Find where the given text appears and provide that cell's center as (x, y) coordinate. 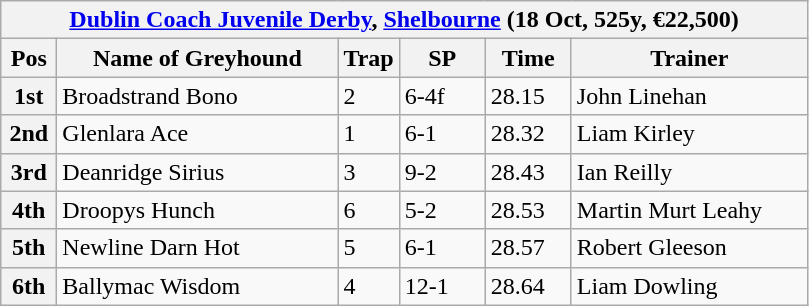
2nd (29, 134)
Glenlara Ace (198, 134)
2 (368, 96)
Robert Gleeson (689, 248)
28.53 (528, 210)
Trainer (689, 58)
6 (368, 210)
28.57 (528, 248)
9-2 (442, 172)
6th (29, 286)
Name of Greyhound (198, 58)
Dublin Coach Juvenile Derby, Shelbourne (18 Oct, 525y, €22,500) (404, 20)
28.64 (528, 286)
1 (368, 134)
3 (368, 172)
6-4f (442, 96)
Broadstrand Bono (198, 96)
4 (368, 286)
Time (528, 58)
12-1 (442, 286)
5th (29, 248)
Deanridge Sirius (198, 172)
5-2 (442, 210)
5 (368, 248)
Ballymac Wisdom (198, 286)
Trap (368, 58)
SP (442, 58)
John Linehan (689, 96)
Liam Kirley (689, 134)
28.32 (528, 134)
Newline Darn Hot (198, 248)
28.15 (528, 96)
Liam Dowling (689, 286)
3rd (29, 172)
Ian Reilly (689, 172)
1st (29, 96)
Pos (29, 58)
28.43 (528, 172)
Droopys Hunch (198, 210)
Martin Murt Leahy (689, 210)
4th (29, 210)
